Locate the cell with the specified text and output its [x, y] center coordinate. 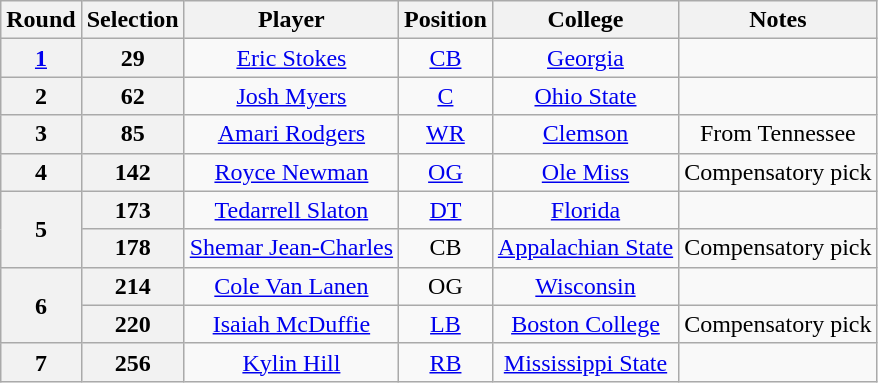
Kylin Hill [291, 362]
Notes [778, 20]
173 [132, 210]
College [585, 20]
Player [291, 20]
Amari Rodgers [291, 134]
RB [446, 362]
Georgia [585, 58]
2 [41, 96]
From Tennessee [778, 134]
85 [132, 134]
29 [132, 58]
WR [446, 134]
Wisconsin [585, 286]
5 [41, 229]
6 [41, 305]
3 [41, 134]
Eric Stokes [291, 58]
Selection [132, 20]
Tedarrell Slaton [291, 210]
Royce Newman [291, 172]
LB [446, 324]
1 [41, 58]
Ohio State [585, 96]
Ole Miss [585, 172]
62 [132, 96]
Boston College [585, 324]
Cole Van Lanen [291, 286]
Isaiah McDuffie [291, 324]
Round [41, 20]
Shemar Jean-Charles [291, 248]
Appalachian State [585, 248]
214 [132, 286]
142 [132, 172]
DT [446, 210]
Clemson [585, 134]
Josh Myers [291, 96]
Position [446, 20]
178 [132, 248]
C [446, 96]
256 [132, 362]
220 [132, 324]
7 [41, 362]
Mississippi State [585, 362]
4 [41, 172]
Florida [585, 210]
